Output the (X, Y) coordinate of the center of the cell containing the given text.  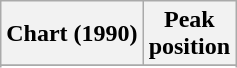
Peak position (189, 34)
Chart (1990) (72, 34)
